Output the (X, Y) coordinate of the center of the cell containing the given text.  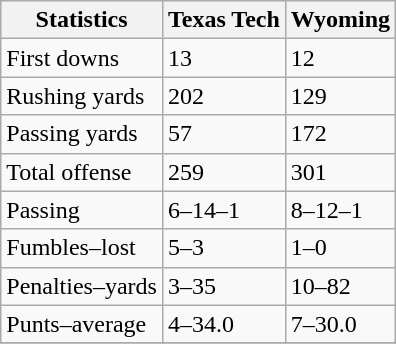
Wyoming (340, 20)
Passing yards (82, 134)
4–34.0 (224, 324)
8–12–1 (340, 210)
Total offense (82, 172)
Texas Tech (224, 20)
259 (224, 172)
6–14–1 (224, 210)
First downs (82, 58)
Passing (82, 210)
Statistics (82, 20)
129 (340, 96)
3–35 (224, 286)
Penalties–yards (82, 286)
Fumbles–lost (82, 248)
13 (224, 58)
12 (340, 58)
172 (340, 134)
Punts–average (82, 324)
7–30.0 (340, 324)
Rushing yards (82, 96)
301 (340, 172)
10–82 (340, 286)
202 (224, 96)
57 (224, 134)
1–0 (340, 248)
5–3 (224, 248)
